Return the [X, Y] coordinate for the center point of the cell that contains the specified text.  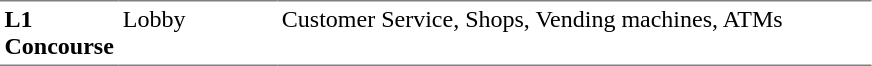
Customer Service, Shops, Vending machines, ATMs [574, 33]
Lobby [198, 33]
L1Concourse [59, 33]
